Determine the (x, y) coordinate at the center of the cell enclosing the given text.  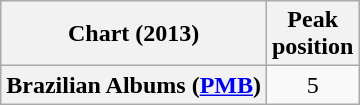
5 (312, 85)
Peak position (312, 34)
Brazilian Albums (PMB) (134, 85)
Chart (2013) (134, 34)
